Capture the cell that displays the provided text and extract its [x, y] central coordinate. 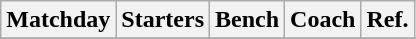
Matchday [58, 20]
Coach [323, 20]
Ref. [388, 20]
Starters [163, 20]
Bench [248, 20]
